Return the (x, y) coordinate for the center point of the cell that contains the specified text.  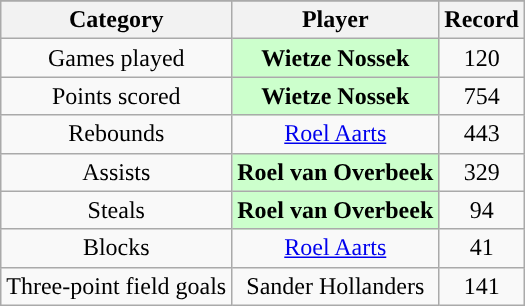
Player (336, 20)
Category (116, 20)
94 (482, 210)
41 (482, 248)
141 (482, 286)
Record (482, 20)
Games played (116, 58)
Rebounds (116, 134)
443 (482, 134)
Assists (116, 172)
754 (482, 96)
Points scored (116, 96)
Blocks (116, 248)
329 (482, 172)
120 (482, 58)
Steals (116, 210)
Three-point field goals (116, 286)
Sander Hollanders (336, 286)
